For the text-containing cell, return its midpoint in [X, Y] coordinate format. 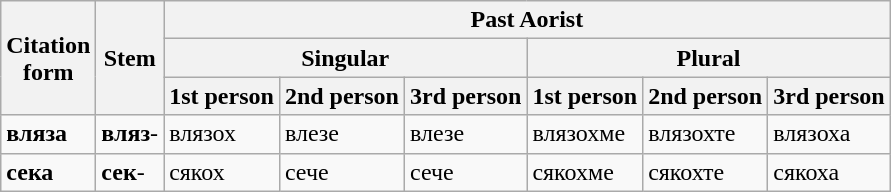
сякоха [829, 172]
влязохте [706, 134]
влязох [222, 134]
сякохме [585, 172]
Past Aorist [528, 20]
сякох [222, 172]
сека [48, 172]
Plural [708, 58]
Stem [130, 58]
сек- [130, 172]
вляз- [130, 134]
сякохте [706, 172]
вляза [48, 134]
влязохме [585, 134]
Citationform [48, 58]
влязоха [829, 134]
Singular [346, 58]
